Find where the given text appears and provide that cell's center as [X, Y] coordinate. 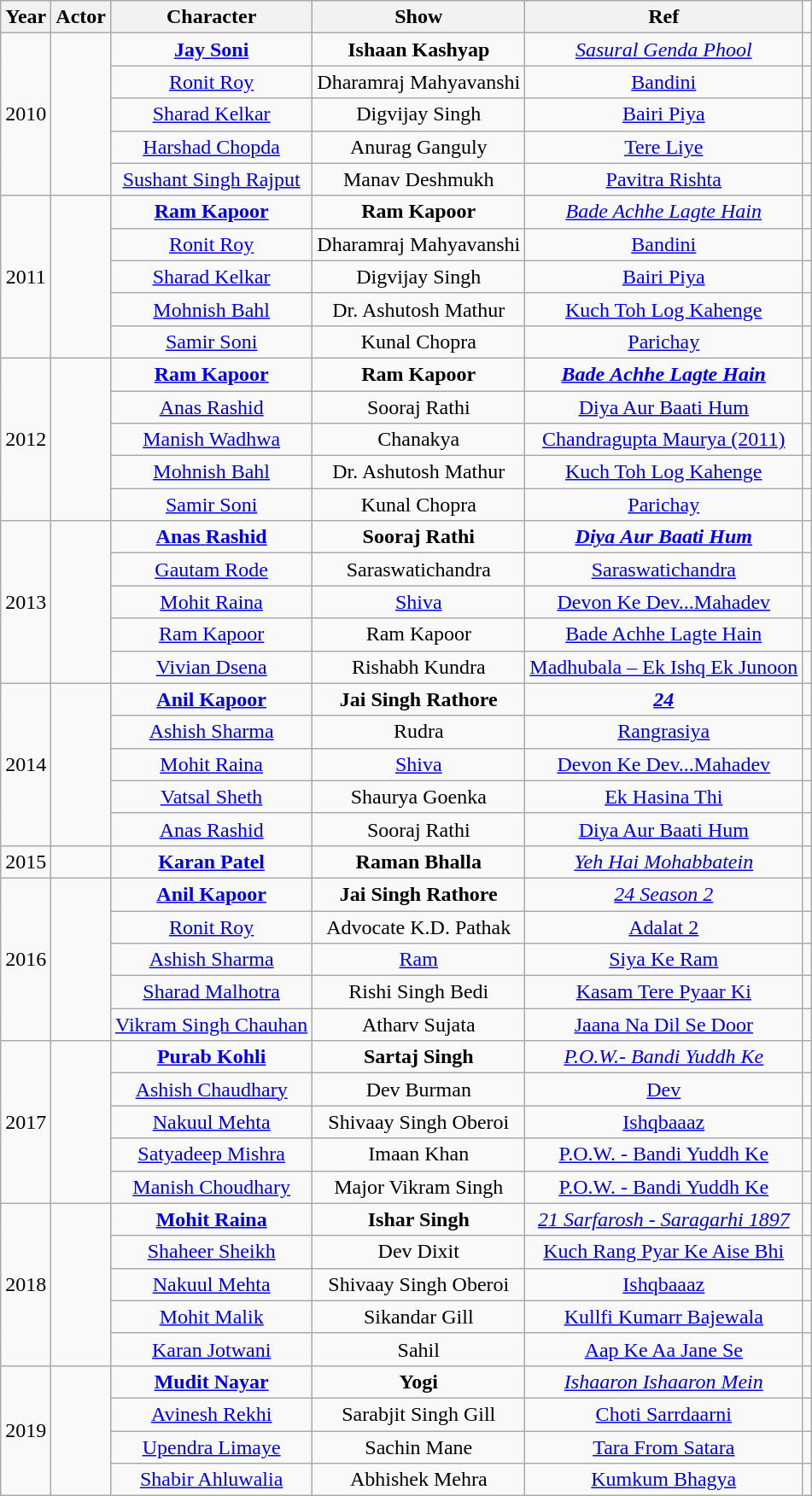
Character [212, 17]
Shaurya Goenka [418, 797]
Tara From Satara [664, 1447]
Chandragupta Maurya (2011) [664, 440]
2014 [26, 764]
Dev Dixit [418, 1252]
Vikram Singh Chauhan [212, 1025]
Upendra Limaye [212, 1447]
Adalat 2 [664, 926]
Sachin Mane [418, 1447]
Sikandar Gill [418, 1317]
Tere Liye [664, 147]
2013 [26, 602]
Dev [664, 1090]
Advocate K.D. Pathak [418, 926]
Ishaan Kashyap [418, 50]
21 Sarfarosh - Saragarhi 1897 [664, 1219]
Dev Burman [418, 1090]
Atharv Sujata [418, 1025]
Year [26, 17]
Mudit Nayar [212, 1382]
2011 [26, 277]
Rudra [418, 732]
Ishaaron Ishaaron Mein [664, 1382]
Karan Patel [212, 862]
Ram [418, 960]
Kasam Tere Pyaar Ki [664, 992]
Abhishek Mehra [418, 1480]
Actor [81, 17]
Rishi Singh Bedi [418, 992]
Mohit Malik [212, 1317]
Kumkum Bhagya [664, 1480]
Vivian Dsena [212, 667]
Manav Deshmukh [418, 179]
Vatsal Sheth [212, 797]
Raman Bhalla [418, 862]
P.O.W.- Bandi Yuddh Ke [664, 1057]
Sushant Singh Rajput [212, 179]
2010 [26, 114]
Aap Ke Aa Jane Se [664, 1349]
Harshad Chopda [212, 147]
Ishar Singh [418, 1219]
Manish Choudhary [212, 1187]
Sahil [418, 1349]
Sarabjit Singh Gill [418, 1414]
Avinesh Rekhi [212, 1414]
Pavitra Rishta [664, 179]
2016 [26, 959]
2015 [26, 862]
Manish Wadhwa [212, 440]
Kullfi Kumarr Bajewala [664, 1317]
Satyadeep Mishra [212, 1154]
2019 [26, 1430]
2018 [26, 1284]
Chanakya [418, 440]
Sharad Malhotra [212, 992]
Karan Jotwani [212, 1349]
24 [664, 699]
Ashish Chaudhary [212, 1090]
Gautam Rode [212, 570]
Anurag Ganguly [418, 147]
2017 [26, 1122]
24 Season 2 [664, 894]
Purab Kohli [212, 1057]
Imaan Khan [418, 1154]
Shaheer Sheikh [212, 1252]
Kuch Rang Pyar Ke Aise Bhi [664, 1252]
Jay Soni [212, 50]
Yeh Hai Mohabbatein [664, 862]
Rishabh Kundra [418, 667]
Sartaj Singh [418, 1057]
Sasural Genda Phool [664, 50]
Choti Sarrdaarni [664, 1414]
2012 [26, 439]
Shabir Ahluwalia [212, 1480]
Madhubala – Ek Ishq Ek Junoon [664, 667]
Ek Hasina Thi [664, 797]
Siya Ke Ram [664, 960]
Ref [664, 17]
Major Vikram Singh [418, 1187]
Jaana Na Dil Se Door [664, 1025]
Show [418, 17]
Yogi [418, 1382]
Rangrasiya [664, 732]
